Return [X, Y] of the center of cell containing provided text 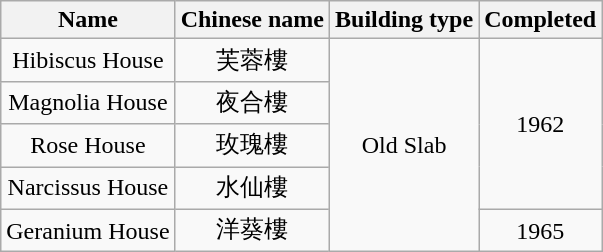
Old Slab [404, 146]
Hibiscus House [88, 60]
Rose House [88, 146]
芙蓉樓 [252, 60]
1962 [540, 124]
Geranium House [88, 230]
夜合樓 [252, 102]
Building type [404, 20]
Magnolia House [88, 102]
玫瑰樓 [252, 146]
Name [88, 20]
1965 [540, 230]
Completed [540, 20]
水仙樓 [252, 188]
Chinese name [252, 20]
Narcissus House [88, 188]
洋葵樓 [252, 230]
